From the cell containing the given text, extract its center point as (x, y) coordinate. 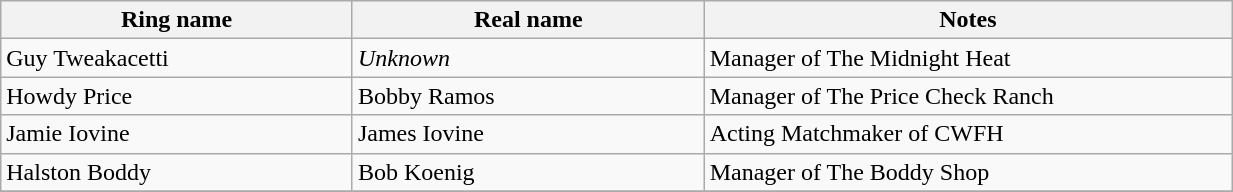
Bobby Ramos (528, 96)
Ring name (177, 20)
Jamie Iovine (177, 134)
Real name (528, 20)
Howdy Price (177, 96)
Unknown (528, 58)
Manager of The Boddy Shop (968, 172)
Acting Matchmaker of CWFH (968, 134)
Notes (968, 20)
Manager of The Price Check Ranch (968, 96)
Guy Tweakacetti (177, 58)
James Iovine (528, 134)
Manager of The Midnight Heat (968, 58)
Bob Koenig (528, 172)
Halston Boddy (177, 172)
